For the text-containing cell, return its midpoint in [X, Y] coordinate format. 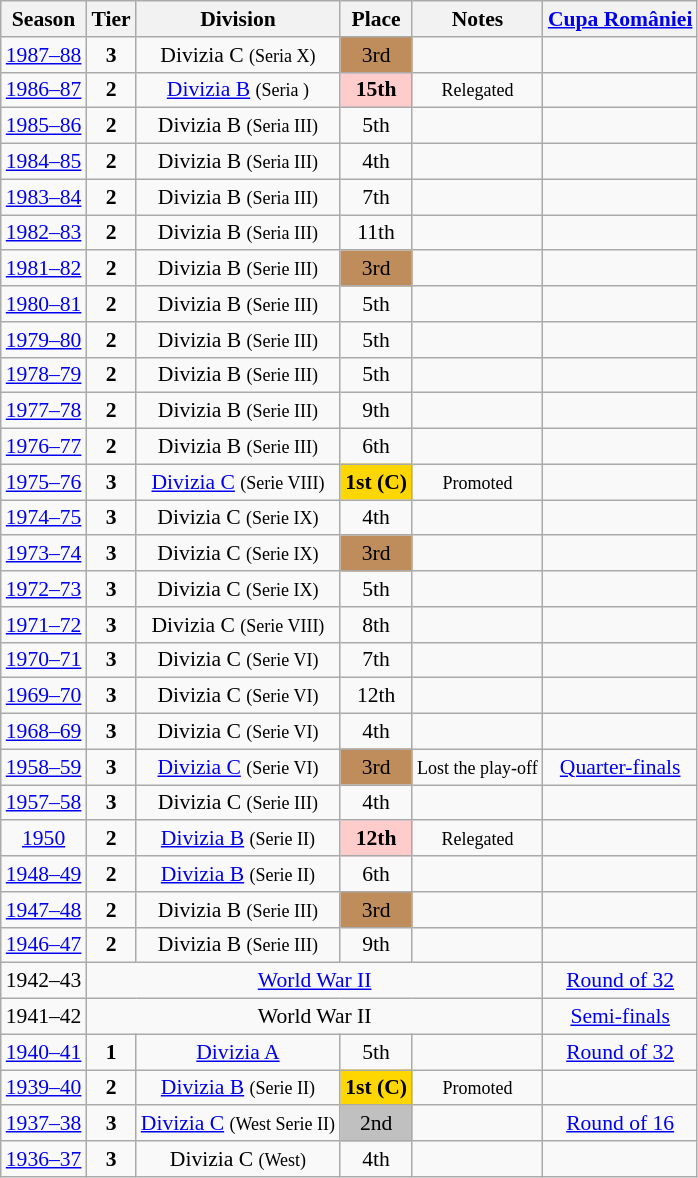
Divizia C (West) [238, 1159]
1948–49 [44, 874]
Notes [478, 19]
1971–72 [44, 625]
Round of 16 [620, 1124]
1942–43 [44, 981]
1977–78 [44, 411]
Divizia A [238, 1052]
1981–82 [44, 269]
1937–38 [44, 1124]
2nd [376, 1124]
Divizia C (Serie III) [238, 803]
1987–88 [44, 55]
1957–58 [44, 803]
15th [376, 90]
1978–79 [44, 375]
1986–87 [44, 90]
Semi-finals [620, 1017]
1940–41 [44, 1052]
Lost the play-off [478, 767]
1972–73 [44, 589]
Place [376, 19]
Divizia C (Seria X) [238, 55]
1947–48 [44, 910]
1973–74 [44, 554]
1936–37 [44, 1159]
1939–40 [44, 1088]
1985–86 [44, 126]
1980–81 [44, 304]
1941–42 [44, 1017]
Divizia B (Seria ) [238, 90]
Cupa României [620, 19]
1969–70 [44, 696]
Quarter-finals [620, 767]
1983–84 [44, 197]
11th [376, 233]
1950 [44, 839]
1968–69 [44, 732]
8th [376, 625]
1 [110, 1052]
1984–85 [44, 162]
1974–75 [44, 518]
Season [44, 19]
Division [238, 19]
1979–80 [44, 340]
1970–71 [44, 660]
1976–77 [44, 447]
Tier [110, 19]
1982–83 [44, 233]
1958–59 [44, 767]
Divizia C (West Serie II) [238, 1124]
1946–47 [44, 945]
1975–76 [44, 482]
